From the cell containing the given text, extract its center point as (x, y) coordinate. 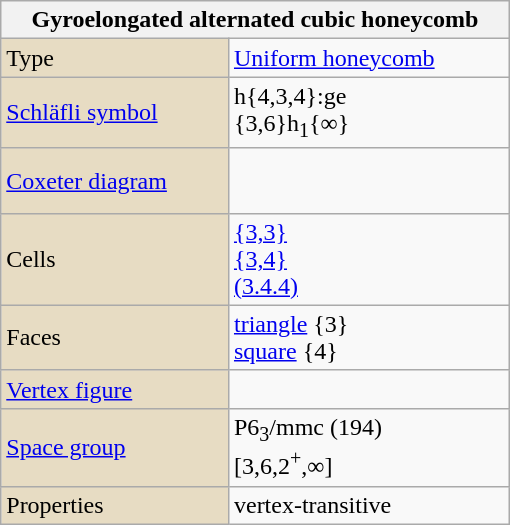
Space group (115, 447)
P63/mmc (194)[3,6,2+,∞] (368, 447)
Vertex figure (115, 389)
{3,3} {3,4} (3.4.4) (368, 259)
Coxeter diagram (115, 180)
Gyroelongated alternated cubic honeycomb (255, 20)
Faces (115, 338)
Schläfli symbol (115, 112)
Type (115, 58)
vertex-transitive (368, 505)
Uniform honeycomb (368, 58)
h{4,3,4}:ge{3,6}h1{∞} (368, 112)
triangle {3}square {4} (368, 338)
Properties (115, 505)
Cells (115, 259)
